Return (X, Y) of the center of cell containing provided text 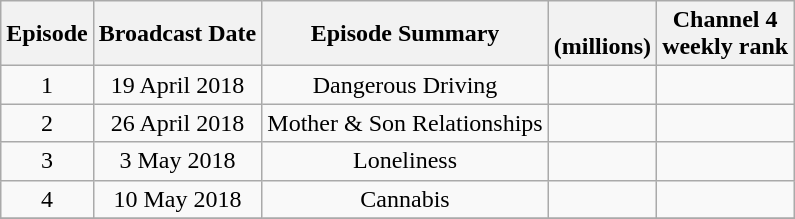
1 (47, 85)
19 April 2018 (178, 85)
3 (47, 161)
Cannabis (405, 199)
4 (47, 199)
Episode (47, 34)
Channel 4weekly rank (726, 34)
Episode Summary (405, 34)
26 April 2018 (178, 123)
3 May 2018 (178, 161)
Loneliness (405, 161)
Dangerous Driving (405, 85)
10 May 2018 (178, 199)
Mother & Son Relationships (405, 123)
(millions) (602, 34)
2 (47, 123)
Broadcast Date (178, 34)
